Capture the cell that displays the provided text and extract its [x, y] central coordinate. 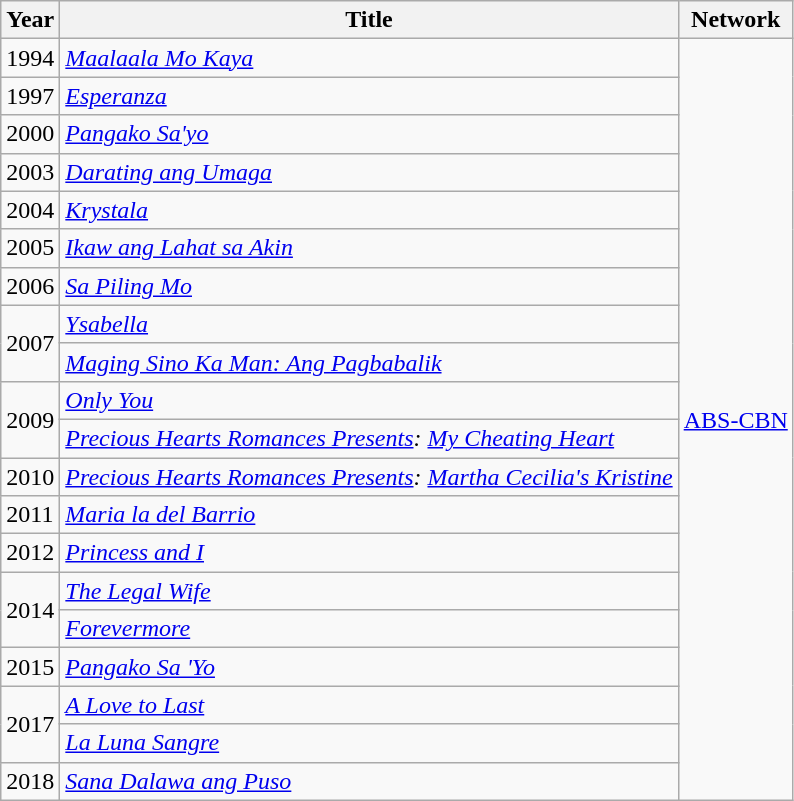
Ysabella [369, 324]
2015 [30, 667]
La Luna Sangre [369, 743]
2018 [30, 781]
2006 [30, 286]
Sana Dalawa ang Puso [369, 781]
Precious Hearts Romances Presents: Martha Cecilia's Kristine [369, 477]
2000 [30, 134]
Princess and I [369, 553]
Maria la del Barrio [369, 515]
Maalaala Mo Kaya [369, 58]
2011 [30, 515]
2004 [30, 210]
2014 [30, 610]
2005 [30, 248]
Esperanza [369, 96]
Sa Piling Mo [369, 286]
Title [369, 20]
Darating ang Umaga [369, 172]
1997 [30, 96]
Network [736, 20]
2017 [30, 724]
Krystala [369, 210]
2009 [30, 419]
A Love to Last [369, 705]
1994 [30, 58]
Forevermore [369, 629]
Precious Hearts Romances Presents: My Cheating Heart [369, 438]
2012 [30, 553]
Pangako Sa'yo [369, 134]
Maging Sino Ka Man: Ang Pagbabalik [369, 362]
Year [30, 20]
Pangako Sa 'Yo [369, 667]
2007 [30, 343]
2010 [30, 477]
ABS-CBN [736, 420]
2003 [30, 172]
The Legal Wife [369, 591]
Only You [369, 400]
Ikaw ang Lahat sa Akin [369, 248]
